Return the [X, Y] coordinate for the center point of the cell that contains the specified text.  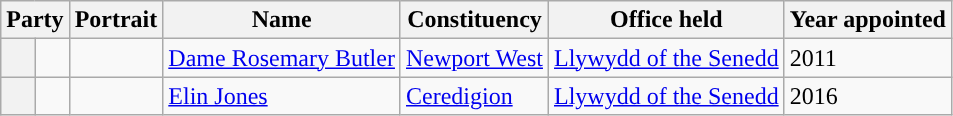
Elin Jones [282, 96]
Name [282, 20]
Party [35, 20]
Ceredigion [474, 96]
Constituency [474, 20]
2016 [868, 96]
Office held [666, 20]
Portrait [116, 20]
Newport West [474, 58]
Dame Rosemary Butler [282, 58]
Year appointed [868, 20]
2011 [868, 58]
